Extract the [x, y] coordinate from the center of the cell holding the provided text.  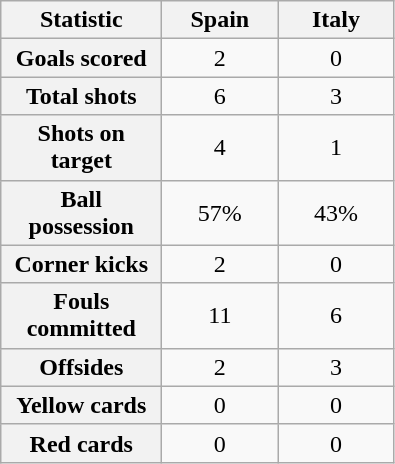
Total shots [82, 96]
Fouls committed [82, 316]
Goals scored [82, 58]
4 [220, 148]
43% [336, 212]
Red cards [82, 443]
1 [336, 148]
Statistic [82, 20]
57% [220, 212]
Italy [336, 20]
Spain [220, 20]
Offsides [82, 367]
Yellow cards [82, 405]
11 [220, 316]
Ball possession [82, 212]
Shots on target [82, 148]
Corner kicks [82, 264]
